From the cell containing the given text, extract its center point as (x, y) coordinate. 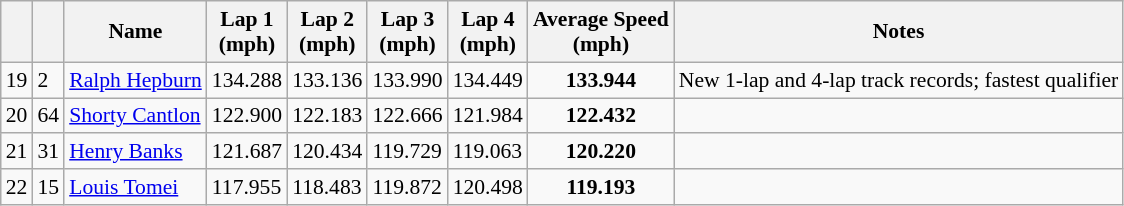
119.729 (407, 152)
122.900 (247, 116)
Shorty Cantlon (136, 116)
2 (48, 80)
Lap 4(mph) (488, 32)
64 (48, 116)
120.498 (488, 187)
31 (48, 152)
134.288 (247, 80)
Lap 2(mph) (327, 32)
133.990 (407, 80)
21 (17, 152)
Lap 3(mph) (407, 32)
119.872 (407, 187)
22 (17, 187)
122.432 (601, 116)
119.193 (601, 187)
Name (136, 32)
119.063 (488, 152)
Louis Tomei (136, 187)
134.449 (488, 80)
New 1-lap and 4-lap track records; fastest qualifier (898, 80)
Ralph Hepburn (136, 80)
120.434 (327, 152)
121.687 (247, 152)
118.483 (327, 187)
122.183 (327, 116)
20 (17, 116)
117.955 (247, 187)
Henry Banks (136, 152)
19 (17, 80)
133.944 (601, 80)
121.984 (488, 116)
133.136 (327, 80)
Lap 1(mph) (247, 32)
122.666 (407, 116)
Notes (898, 32)
15 (48, 187)
120.220 (601, 152)
Average Speed(mph) (601, 32)
